Scan for the cell matching the given text and deliver its (x, y) coordinate at center. 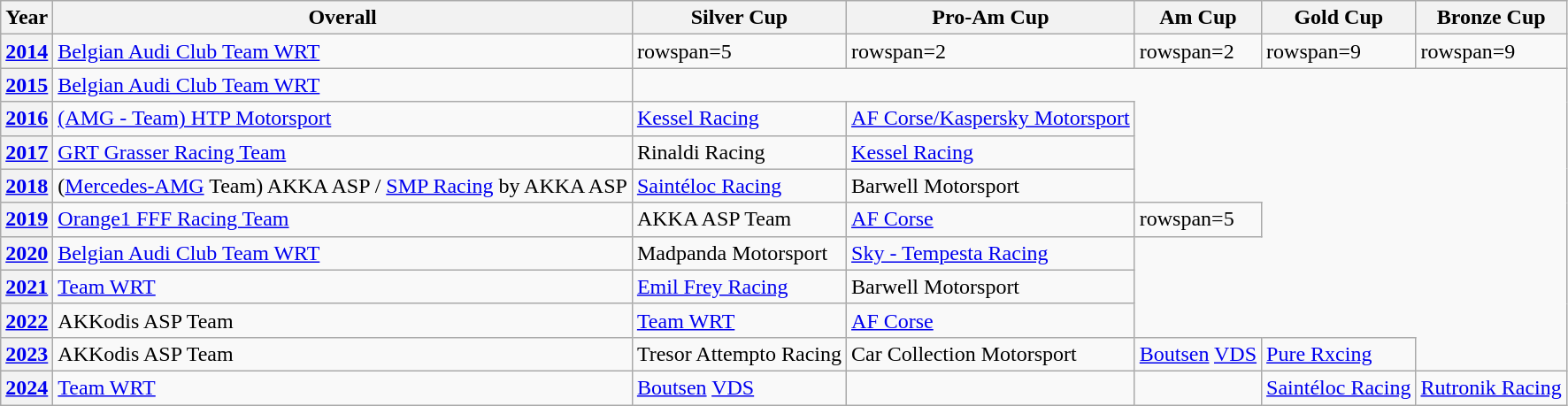
2021 (27, 287)
Rutronik Racing (1491, 387)
Orange1 FFF Racing Team (343, 219)
2023 (27, 354)
Silver Cup (739, 18)
2016 (27, 119)
AF Corse/Kaspersky Motorsport (991, 119)
Tresor Attempto Racing (739, 354)
Am Cup (1198, 18)
(Mercedes-AMG Team) AKKA ASP / SMP Racing by AKKA ASP (343, 186)
AKKA ASP Team (739, 219)
Sky - Tempesta Racing (991, 253)
2020 (27, 253)
2015 (27, 85)
2024 (27, 387)
2022 (27, 320)
Pro-Am Cup (991, 18)
2019 (27, 219)
Car Collection Motorsport (991, 354)
2017 (27, 152)
GRT Grasser Racing Team (343, 152)
Pure Rxcing (1339, 354)
Emil Frey Racing (739, 287)
Madpanda Motorsport (739, 253)
2014 (27, 51)
Year (27, 18)
Bronze Cup (1491, 18)
2018 (27, 186)
Rinaldi Racing (739, 152)
(AMG - Team) HTP Motorsport (343, 119)
Gold Cup (1339, 18)
Overall (343, 18)
